Find where the given text appears and provide that cell's center as [x, y] coordinate. 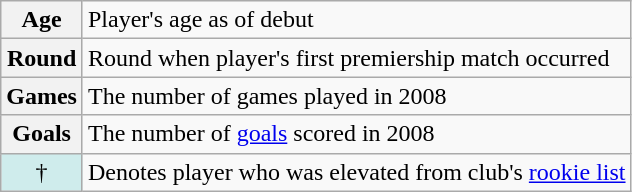
† [42, 172]
Round when player's first premiership match occurred [356, 58]
Denotes player who was elevated from club's rookie list [356, 172]
Round [42, 58]
Goals [42, 134]
Games [42, 96]
The number of goals scored in 2008 [356, 134]
The number of games played in 2008 [356, 96]
Age [42, 20]
Player's age as of debut [356, 20]
